Determine the (X, Y) coordinate at the center of the cell enclosing the given text.  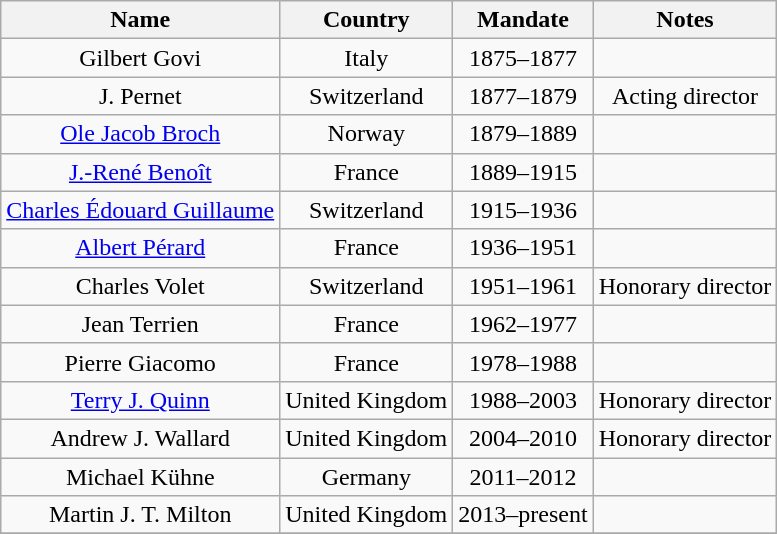
2011–2012 (523, 477)
Name (140, 20)
Norway (366, 134)
Mandate (523, 20)
Jean Terrien (140, 324)
1978–1988 (523, 362)
1936–1951 (523, 248)
Charles Édouard Guillaume (140, 210)
Acting director (685, 96)
Andrew J. Wallard (140, 438)
Ole Jacob Broch (140, 134)
Italy (366, 58)
2013–present (523, 515)
1877–1879 (523, 96)
Charles Volet (140, 286)
Martin J. T. Milton (140, 515)
1879–1889 (523, 134)
Germany (366, 477)
1889–1915 (523, 172)
Gilbert Govi (140, 58)
Country (366, 20)
Terry J. Quinn (140, 400)
Albert Pérard (140, 248)
1951–1961 (523, 286)
1988–2003 (523, 400)
1875–1877 (523, 58)
Michael Kühne (140, 477)
2004–2010 (523, 438)
J. Pernet (140, 96)
Pierre Giacomo (140, 362)
1962–1977 (523, 324)
Notes (685, 20)
1915–1936 (523, 210)
J.-René Benoît (140, 172)
